Locate the cell with the specified text and output its [x, y] center coordinate. 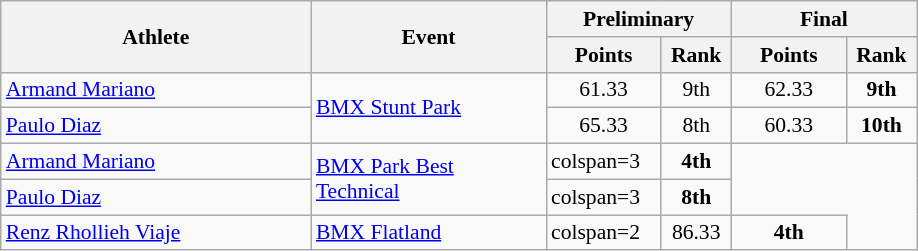
Preliminary [638, 19]
BMX Stunt Park [428, 108]
62.33 [788, 90]
Event [428, 36]
65.33 [604, 126]
Renz Rhollieh Viaje [156, 233]
Athlete [156, 36]
BMX Flatland [428, 233]
61.33 [604, 90]
colspan=2 [604, 233]
BMX Park Best Technical [428, 180]
Final [824, 19]
10th [881, 126]
60.33 [788, 126]
86.33 [696, 233]
